Scan for the cell matching the given text and deliver its [X, Y] coordinate at center. 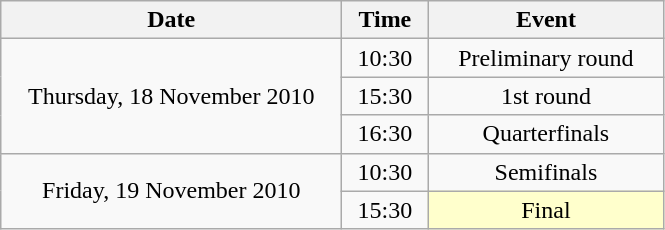
Preliminary round [546, 58]
Date [172, 20]
Event [546, 20]
Thursday, 18 November 2010 [172, 96]
Semifinals [546, 172]
Time [385, 20]
Final [546, 210]
16:30 [385, 134]
1st round [546, 96]
Quarterfinals [546, 134]
Friday, 19 November 2010 [172, 191]
